Extract the [x, y] coordinate from the center of the cell holding the provided text.  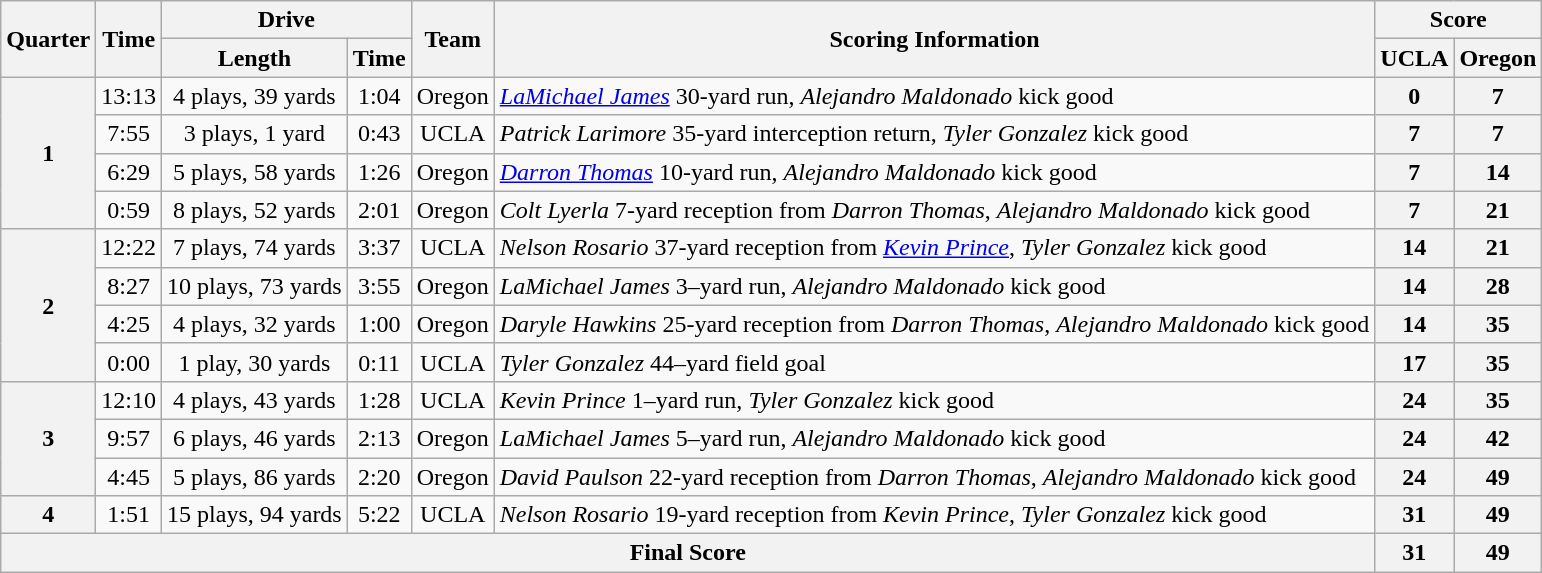
Darron Thomas 10-yard run, Alejandro Maldonado kick good [934, 172]
6:29 [129, 172]
1:00 [379, 324]
LaMichael James 3–yard run, Alejandro Maldonado kick good [934, 286]
4 [48, 515]
LaMichael James 5–yard run, Alejandro Maldonado kick good [934, 438]
1:26 [379, 172]
5 plays, 58 yards [255, 172]
Nelson Rosario 19-yard reception from Kevin Prince, Tyler Gonzalez kick good [934, 515]
2:01 [379, 210]
4 plays, 32 yards [255, 324]
13:13 [129, 96]
3:55 [379, 286]
8:27 [129, 286]
Drive [287, 20]
0 [1414, 96]
Tyler Gonzalez 44–yard field goal [934, 362]
5:22 [379, 515]
3 [48, 438]
4 plays, 43 yards [255, 400]
0:43 [379, 134]
12:22 [129, 248]
2:13 [379, 438]
2:20 [379, 477]
1:51 [129, 515]
0:00 [129, 362]
17 [1414, 362]
Scoring Information [934, 39]
3 plays, 1 yard [255, 134]
5 plays, 86 yards [255, 477]
4:45 [129, 477]
Patrick Larimore 35-yard interception return, Tyler Gonzalez kick good [934, 134]
0:59 [129, 210]
7:55 [129, 134]
1:28 [379, 400]
7 plays, 74 yards [255, 248]
1 [48, 153]
Colt Lyerla 7-yard reception from Darron Thomas, Alejandro Maldonado kick good [934, 210]
10 plays, 73 yards [255, 286]
3:37 [379, 248]
LaMichael James 30-yard run, Alejandro Maldonado kick good [934, 96]
Nelson Rosario 37-yard reception from Kevin Prince, Tyler Gonzalez kick good [934, 248]
Daryle Hawkins 25-yard reception from Darron Thomas, Alejandro Maldonado kick good [934, 324]
15 plays, 94 yards [255, 515]
Score [1458, 20]
6 plays, 46 yards [255, 438]
0:11 [379, 362]
Kevin Prince 1–yard run, Tyler Gonzalez kick good [934, 400]
4:25 [129, 324]
9:57 [129, 438]
1 play, 30 yards [255, 362]
Length [255, 58]
Final Score [688, 553]
Team [452, 39]
8 plays, 52 yards [255, 210]
28 [1498, 286]
2 [48, 305]
Quarter [48, 39]
David Paulson 22-yard reception from Darron Thomas, Alejandro Maldonado kick good [934, 477]
1:04 [379, 96]
12:10 [129, 400]
4 plays, 39 yards [255, 96]
42 [1498, 438]
